Find where the given text appears and provide that cell's center as [X, Y] coordinate. 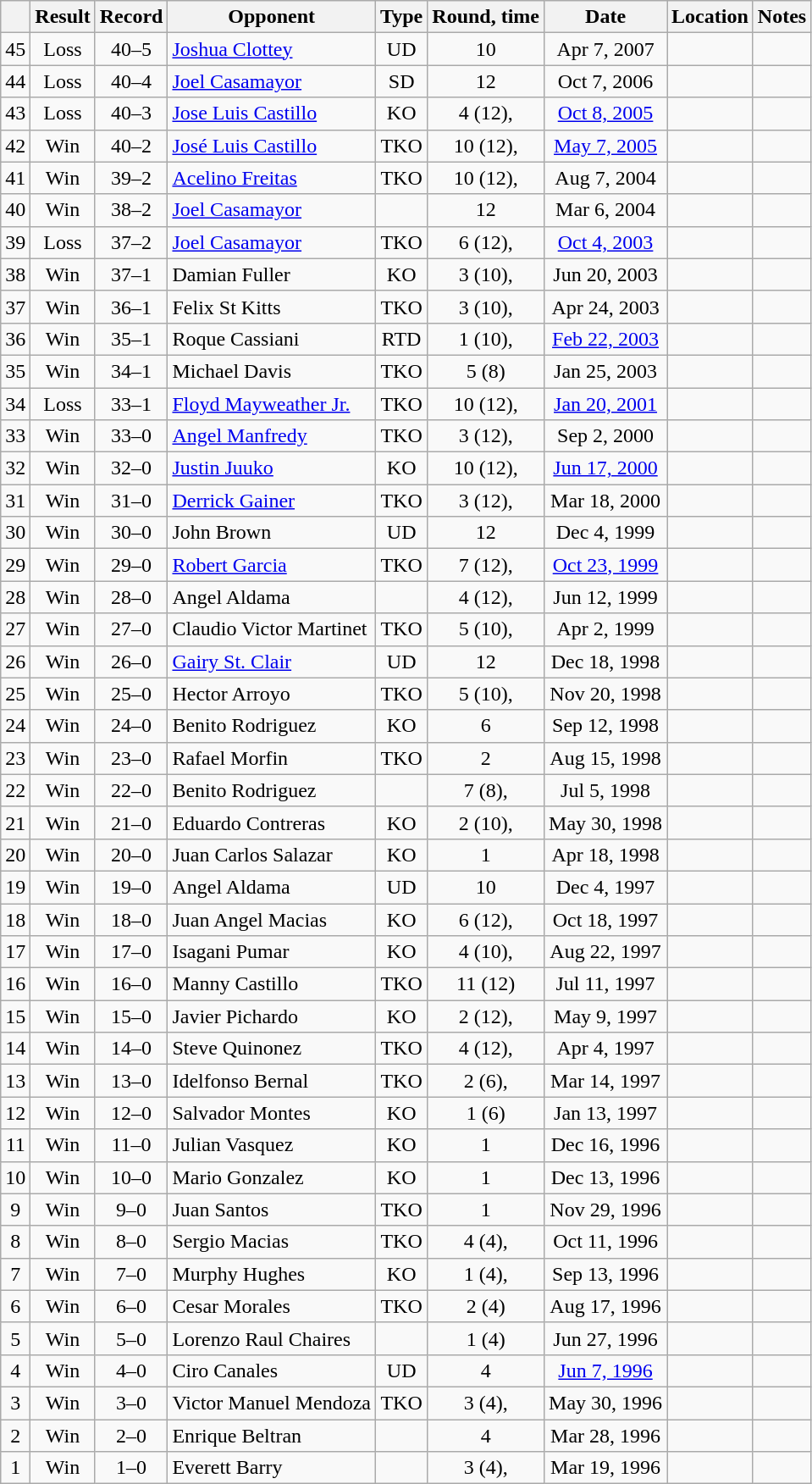
19 [15, 887]
Acelino Freitas [272, 178]
Opponent [272, 17]
2 (6), [486, 1081]
1–0 [131, 1468]
40–5 [131, 49]
1 (4) [486, 1338]
13 [15, 1081]
Aug 17, 1996 [606, 1306]
Juan Santos [272, 1210]
1 (4), [486, 1274]
11 (12) [486, 984]
7–0 [131, 1274]
Location [710, 17]
Everett Barry [272, 1468]
18–0 [131, 919]
Floyd Mayweather Jr. [272, 404]
22 [15, 790]
Apr 2, 1999 [606, 629]
Apr 7, 2007 [606, 49]
Mar 18, 2000 [606, 501]
34 [15, 404]
Feb 22, 2003 [606, 339]
Result [63, 17]
Jun 17, 2000 [606, 468]
17 [15, 952]
Felix St Kitts [272, 307]
29–0 [131, 565]
Type [401, 17]
37–1 [131, 274]
16–0 [131, 984]
Claudio Victor Martinet [272, 629]
Rafael Morfin [272, 758]
19–0 [131, 887]
40–2 [131, 146]
Sergio Macias [272, 1242]
Oct 4, 2003 [606, 242]
Mario Gonzalez [272, 1177]
18 [15, 919]
44 [15, 81]
Justin Juuko [272, 468]
Juan Carlos Salazar [272, 855]
Gairy St. Clair [272, 662]
Mar 28, 1996 [606, 1436]
17–0 [131, 952]
4 (10), [486, 952]
5 [15, 1338]
Date [606, 17]
24 [15, 726]
Murphy Hughes [272, 1274]
Dec 4, 1997 [606, 887]
Cesar Morales [272, 1306]
35–1 [131, 339]
Isagani Pumar [272, 952]
1 (10), [486, 339]
14–0 [131, 1049]
16 [15, 984]
40–4 [131, 81]
20 [15, 855]
Eduardo Contreras [272, 822]
25 [15, 694]
6–0 [131, 1306]
Apr 24, 2003 [606, 307]
30–0 [131, 533]
42 [15, 146]
Juan Angel Macias [272, 919]
Oct 18, 1997 [606, 919]
36–1 [131, 307]
Jan 13, 1997 [606, 1113]
13–0 [131, 1081]
32–0 [131, 468]
33–1 [131, 404]
Nov 29, 1996 [606, 1210]
5 (8) [486, 371]
33 [15, 436]
28–0 [131, 597]
Angel Manfredy [272, 436]
24–0 [131, 726]
38–2 [131, 210]
May 9, 1997 [606, 1016]
Jun 20, 2003 [606, 274]
Dec 16, 1996 [606, 1145]
5–0 [131, 1338]
Victor Manuel Mendoza [272, 1403]
2 (4) [486, 1306]
Oct 23, 1999 [606, 565]
Robert Garcia [272, 565]
28 [15, 597]
Dec 13, 1996 [606, 1177]
15 [15, 1016]
35 [15, 371]
26 [15, 662]
2 (10), [486, 822]
Apr 4, 1997 [606, 1049]
Round, time [486, 17]
Sep 2, 2000 [606, 436]
37–2 [131, 242]
Ciro Canales [272, 1370]
Aug 7, 2004 [606, 178]
Nov 20, 1998 [606, 694]
Roque Cassiani [272, 339]
Dec 18, 1998 [606, 662]
Oct 7, 2006 [606, 81]
4 (4), [486, 1242]
Michael Davis [272, 371]
Jun 7, 1996 [606, 1370]
Jan 25, 2003 [606, 371]
Dec 4, 1999 [606, 533]
Sep 13, 1996 [606, 1274]
Damian Fuller [272, 274]
Mar 6, 2004 [606, 210]
34–1 [131, 371]
Apr 18, 1998 [606, 855]
39–2 [131, 178]
RTD [401, 339]
Joshua Clottey [272, 49]
43 [15, 114]
40 [15, 210]
32 [15, 468]
3 [15, 1403]
29 [15, 565]
21 [15, 822]
Jun 12, 1999 [606, 597]
1 (6) [486, 1113]
2–0 [131, 1436]
Enrique Beltran [272, 1436]
Aug 15, 1998 [606, 758]
Aug 22, 1997 [606, 952]
Jul 5, 1998 [606, 790]
7 (8), [486, 790]
Jose Luis Castillo [272, 114]
9 [15, 1210]
12–0 [131, 1113]
37 [15, 307]
23 [15, 758]
40–3 [131, 114]
May 30, 1998 [606, 822]
8–0 [131, 1242]
45 [15, 49]
2 (12), [486, 1016]
SD [401, 81]
Julian Vasquez [272, 1145]
Jan 20, 2001 [606, 404]
27–0 [131, 629]
31 [15, 501]
31–0 [131, 501]
15–0 [131, 1016]
22–0 [131, 790]
May 7, 2005 [606, 146]
20–0 [131, 855]
11 [15, 1145]
8 [15, 1242]
14 [15, 1049]
39 [15, 242]
7 (12), [486, 565]
Oct 8, 2005 [606, 114]
36 [15, 339]
Sep 12, 1998 [606, 726]
Salvador Montes [272, 1113]
Lorenzo Raul Chaires [272, 1338]
Manny Castillo [272, 984]
Steve Quinonez [272, 1049]
30 [15, 533]
Jul 11, 1997 [606, 984]
Jun 27, 1996 [606, 1338]
Mar 14, 1997 [606, 1081]
41 [15, 178]
Mar 19, 1996 [606, 1468]
10–0 [131, 1177]
11–0 [131, 1145]
38 [15, 274]
Oct 11, 1996 [606, 1242]
26–0 [131, 662]
John Brown [272, 533]
21–0 [131, 822]
25–0 [131, 694]
José Luis Castillo [272, 146]
4–0 [131, 1370]
33–0 [131, 436]
Derrick Gainer [272, 501]
23–0 [131, 758]
Notes [782, 17]
27 [15, 629]
Javier Pichardo [272, 1016]
7 [15, 1274]
Record [131, 17]
Hector Arroyo [272, 694]
9–0 [131, 1210]
Idelfonso Bernal [272, 1081]
3–0 [131, 1403]
May 30, 1996 [606, 1403]
